Determine the [X, Y] coordinate at the center of the cell enclosing the given text.  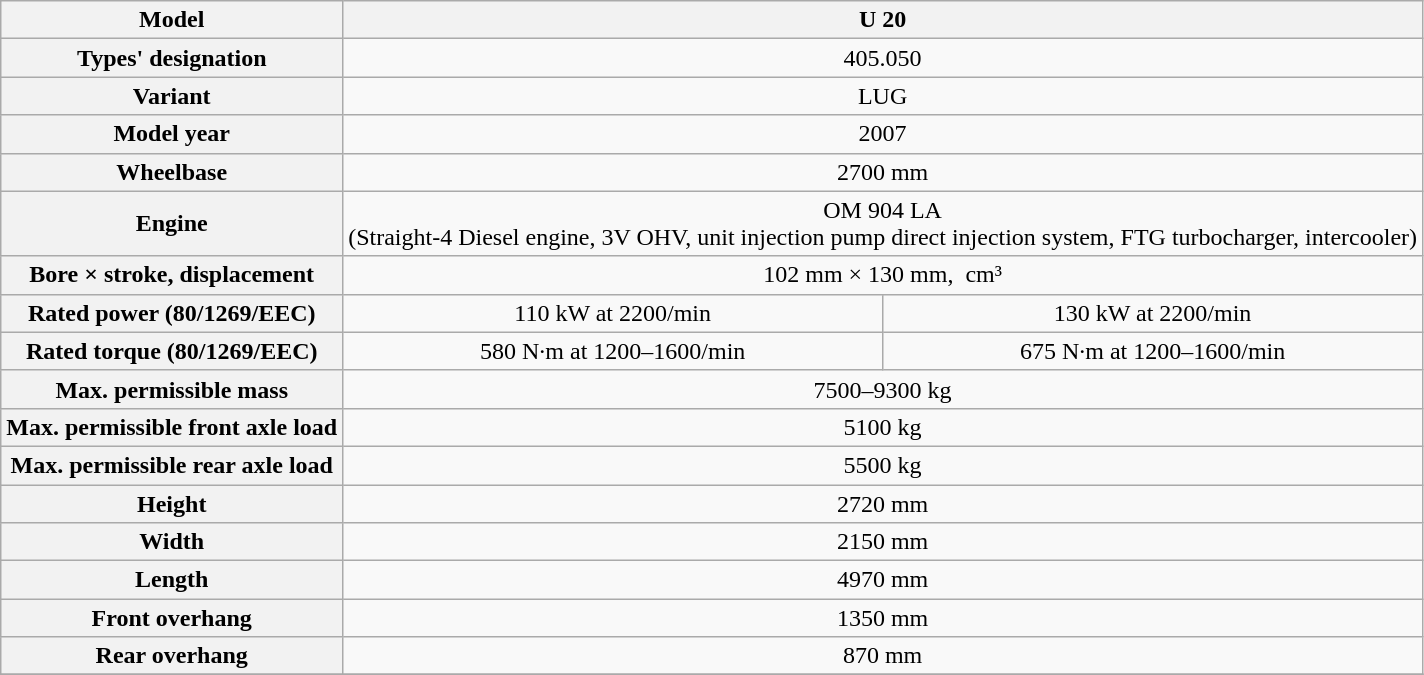
Max. permissible mass [172, 389]
Length [172, 580]
130 kW at 2200/min [1153, 313]
Height [172, 503]
5100 kg [883, 427]
Max. permissible rear axle load [172, 465]
7500–9300 kg [883, 389]
LUG [883, 96]
1350 mm [883, 618]
2700 mm [883, 172]
Model [172, 20]
4970 mm [883, 580]
Width [172, 542]
Rear overhang [172, 656]
U 20 [883, 20]
110 kW at 2200/min [613, 313]
5500 kg [883, 465]
580 N·m at 1200–1600/min [613, 351]
Variant [172, 96]
Types' designation [172, 58]
2150 mm [883, 542]
102 mm × 130 mm, cm³ [883, 275]
Rated power (80/1269/EEC) [172, 313]
Max. permissible front axle load [172, 427]
Engine [172, 224]
675 N·m at 1200–1600/min [1153, 351]
OM 904 LA(Straight-4 Diesel engine, 3V OHV, unit injection pump direct injection system, FTG turbocharger, intercooler) [883, 224]
Model year [172, 134]
Front overhang [172, 618]
Rated torque (80/1269/EEC) [172, 351]
405.050 [883, 58]
2007 [883, 134]
870 mm [883, 656]
Wheelbase [172, 172]
Bore × stroke, displacement [172, 275]
2720 mm [883, 503]
